Output the [X, Y] coordinate of the center of the cell containing the given text.  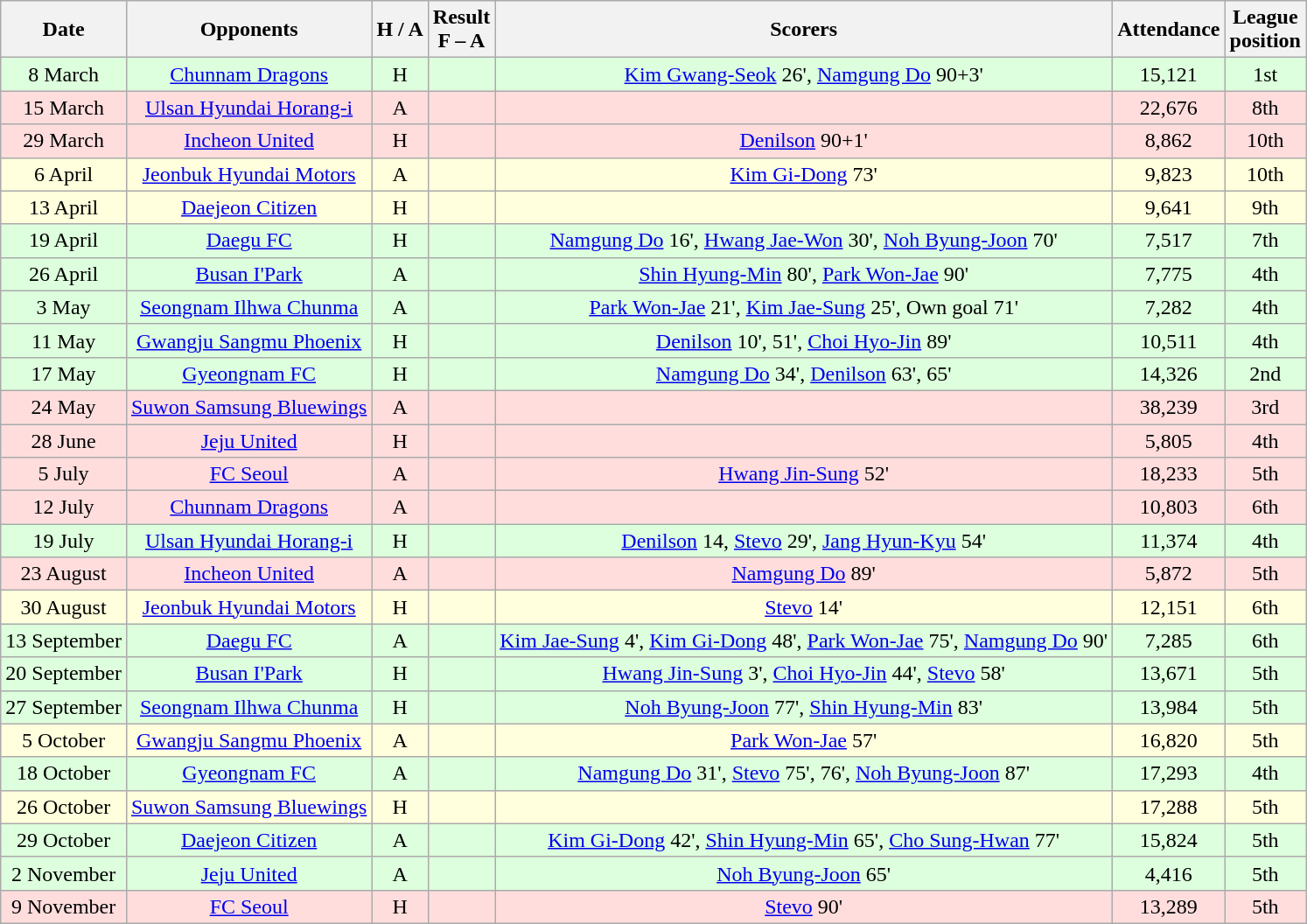
Namgung Do 16', Hwang Jae-Won 30', Noh Byung-Joon 70' [804, 241]
5 July [64, 474]
29 October [64, 840]
13,289 [1169, 906]
2 November [64, 873]
Attendance [1169, 30]
15,824 [1169, 840]
10,511 [1169, 340]
8th [1265, 108]
2nd [1265, 374]
13,671 [1169, 674]
Noh Byung-Joon 77', Shin Hyung-Min 83' [804, 707]
6 April [64, 174]
19 April [64, 241]
23 August [64, 574]
Kim Gi-Dong 73' [804, 174]
12,151 [1169, 607]
15 March [64, 108]
Kim Gi-Dong 42', Shin Hyung-Min 65', Cho Sung-Hwan 77' [804, 840]
Park Won-Jae 57' [804, 740]
Namgung Do 89' [804, 574]
Opponents [248, 30]
9 November [64, 906]
Hwang Jin-Sung 52' [804, 474]
22,676 [1169, 108]
18 October [64, 773]
7,282 [1169, 307]
Date [64, 30]
1st [1265, 74]
38,239 [1169, 407]
Namgung Do 31', Stevo 75', 76', Noh Byung-Joon 87' [804, 773]
15,121 [1169, 74]
17,288 [1169, 807]
10,803 [1169, 507]
Namgung Do 34', Denilson 63', 65' [804, 374]
8,862 [1169, 141]
5,872 [1169, 574]
26 April [64, 274]
5 October [64, 740]
30 August [64, 607]
12 July [64, 507]
8 March [64, 74]
Leagueposition [1265, 30]
Stevo 90' [804, 906]
7,285 [1169, 640]
Stevo 14' [804, 607]
Park Won-Jae 21', Kim Jae-Sung 25', Own goal 71' [804, 307]
Kim Gwang-Seok 26', Namgung Do 90+3' [804, 74]
28 June [64, 440]
18,233 [1169, 474]
11,374 [1169, 541]
16,820 [1169, 740]
27 September [64, 707]
9th [1265, 207]
Noh Byung-Joon 65' [804, 873]
Hwang Jin-Sung 3', Choi Hyo-Jin 44', Stevo 58' [804, 674]
24 May [64, 407]
9,641 [1169, 207]
Denilson 90+1' [804, 141]
Denilson 10', 51', Choi Hyo-Jin 89' [804, 340]
4,416 [1169, 873]
H / A [400, 30]
13 April [64, 207]
11 May [64, 340]
17 May [64, 374]
Shin Hyung-Min 80', Park Won-Jae 90' [804, 274]
13 September [64, 640]
17,293 [1169, 773]
Denilson 14, Stevo 29', Jang Hyun-Kyu 54' [804, 541]
9,823 [1169, 174]
7,775 [1169, 274]
3rd [1265, 407]
ResultF – A [461, 30]
26 October [64, 807]
7,517 [1169, 241]
19 July [64, 541]
Kim Jae-Sung 4', Kim Gi-Dong 48', Park Won-Jae 75', Namgung Do 90' [804, 640]
13,984 [1169, 707]
29 March [64, 141]
5,805 [1169, 440]
3 May [64, 307]
14,326 [1169, 374]
Scorers [804, 30]
7th [1265, 241]
20 September [64, 674]
